Search for the cell housing the specified text and yield its (x, y) center coordinate. 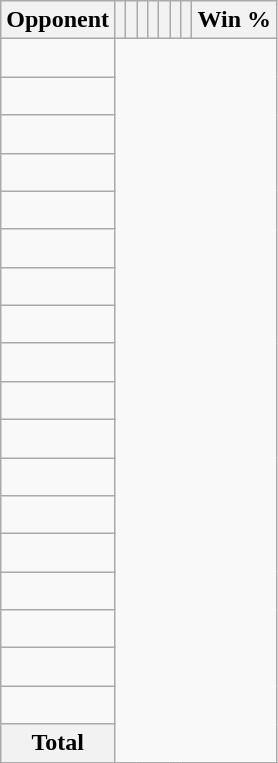
Opponent (58, 20)
Win % (234, 20)
Total (58, 743)
